Return [X, Y] of the center of cell containing provided text 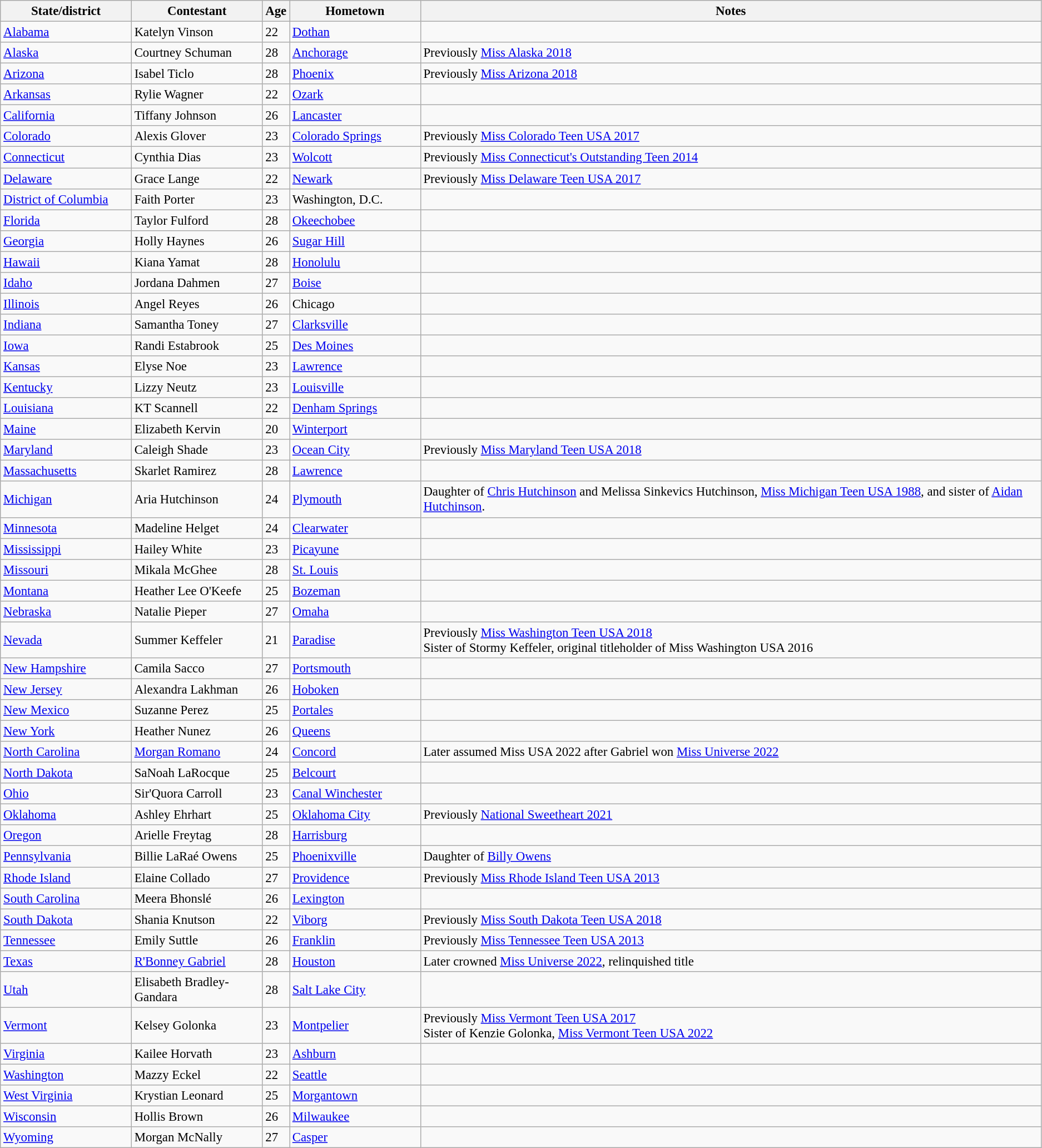
State/district [66, 11]
Paradise [355, 640]
Alexis Glover [197, 136]
Virginia [66, 1054]
Salt Lake City [355, 990]
Previously Miss South Dakota Teen USA 2018 [731, 919]
Camila Sacco [197, 669]
Vermont [66, 1026]
Sugar Hill [355, 241]
Oklahoma City [355, 815]
Viborg [355, 919]
Omaha [355, 612]
North Dakota [66, 773]
Contestant [197, 11]
Casper [355, 1137]
Utah [66, 990]
Florida [66, 220]
Billie LaRaé Owens [197, 857]
Ashley Ehrhart [197, 815]
Okeechobee [355, 220]
Kailee Horvath [197, 1054]
New Jersey [66, 689]
Previously Miss Rhode Island Teen USA 2013 [731, 878]
Skarlet Ramirez [197, 471]
Ocean City [355, 450]
Previously Miss Alaska 2018 [731, 53]
Pennsylvania [66, 857]
Previously Miss Vermont Teen USA 2017Sister of Kenzie Golonka, Miss Vermont Teen USA 2022 [731, 1026]
Rhode Island [66, 878]
Mikala McGhee [197, 570]
Daughter of Chris Hutchinson and Melissa Sinkevics Hutchinson, Miss Michigan Teen USA 1988, and sister of Aidan Hutchinson. [731, 499]
Washington [66, 1075]
Kiana Yamat [197, 262]
Elyse Noe [197, 367]
Kelsey Golonka [197, 1026]
Harrisburg [355, 836]
Previously Miss Delaware Teen USA 2017 [731, 179]
Rylie Wagner [197, 95]
Clarksville [355, 325]
Ozark [355, 95]
Maryland [66, 450]
New Hampshire [66, 669]
Boise [355, 283]
Montpelier [355, 1026]
Arielle Freytag [197, 836]
Canal Winchester [355, 794]
Alabama [66, 32]
Clearwater [355, 528]
Age [276, 11]
Minnesota [66, 528]
Summer Keffeler [197, 640]
Lancaster [355, 116]
Delaware [66, 179]
Heather Lee O'Keefe [197, 591]
Oregon [66, 836]
Nebraska [66, 612]
Concord [355, 752]
Suzanne Perez [197, 710]
Arizona [66, 74]
Queens [355, 731]
KT Scannell [197, 408]
Picayune [355, 549]
Sir'Quora Carroll [197, 794]
Shania Knutson [197, 919]
Natalie Pieper [197, 612]
Lizzy Neutz [197, 388]
21 [276, 640]
Ohio [66, 794]
Nevada [66, 640]
Mississippi [66, 549]
Faith Porter [197, 199]
Louisiana [66, 408]
Aria Hutchinson [197, 499]
Ashburn [355, 1054]
Elaine Collado [197, 878]
Oklahoma [66, 815]
Later crowned Miss Universe 2022, relinquished title [731, 961]
Madeline Helget [197, 528]
Hoboken [355, 689]
Maine [66, 429]
Illinois [66, 304]
Montana [66, 591]
Iowa [66, 345]
Previously Miss Colorado Teen USA 2017 [731, 136]
Samantha Toney [197, 325]
Previously Miss Connecticut's Outstanding Teen 2014 [731, 157]
Arkansas [66, 95]
Seattle [355, 1075]
Caleigh Shade [197, 450]
Randi Estabrook [197, 345]
Dothan [355, 32]
Elizabeth Kervin [197, 429]
Previously Miss Arizona 2018 [731, 74]
Morgan Romano [197, 752]
Courtney Schuman [197, 53]
Heather Nunez [197, 731]
Kentucky [66, 388]
Taylor Fulford [197, 220]
New York [66, 731]
Indiana [66, 325]
Winterport [355, 429]
St. Louis [355, 570]
Kansas [66, 367]
Des Moines [355, 345]
Lexington [355, 898]
Idaho [66, 283]
Previously Miss Washington Teen USA 2018Sister of Stormy Keffeler, original titleholder of Miss Washington USA 2016 [731, 640]
South Carolina [66, 898]
Mazzy Eckel [197, 1075]
Portsmouth [355, 669]
Washington, D.C. [355, 199]
Isabel Ticlo [197, 74]
California [66, 116]
Honolulu [355, 262]
Wyoming [66, 1137]
North Carolina [66, 752]
Notes [731, 11]
Colorado Springs [355, 136]
Later assumed Miss USA 2022 after Gabriel won Miss Universe 2022 [731, 752]
Hometown [355, 11]
Tiffany Johnson [197, 116]
Georgia [66, 241]
Hawaii [66, 262]
Wisconsin [66, 1117]
Tennessee [66, 940]
20 [276, 429]
Texas [66, 961]
Grace Lange [197, 179]
Phoenix [355, 74]
Previously Miss Tennessee Teen USA 2013 [731, 940]
Alaska [66, 53]
Connecticut [66, 157]
SaNoah LaRocque [197, 773]
R'Bonney Gabriel [197, 961]
Bozeman [355, 591]
Krystian Leonard [197, 1096]
Cynthia Dias [197, 157]
Jordana Dahmen [197, 283]
Portales [355, 710]
Daughter of Billy Owens [731, 857]
Houston [355, 961]
New Mexico [66, 710]
Previously National Sweetheart 2021 [731, 815]
Morgantown [355, 1096]
Hollis Brown [197, 1117]
Massachusetts [66, 471]
Morgan McNally [197, 1137]
South Dakota [66, 919]
West Virginia [66, 1096]
Louisville [355, 388]
Franklin [355, 940]
Phoenixville [355, 857]
Previously Miss Maryland Teen USA 2018 [731, 450]
Elisabeth Bradley-Gandara [197, 990]
Milwaukee [355, 1117]
Michigan [66, 499]
Meera Bhonslé [197, 898]
Providence [355, 878]
Alexandra Lakhman [197, 689]
Angel Reyes [197, 304]
Missouri [66, 570]
Chicago [355, 304]
Anchorage [355, 53]
Holly Haynes [197, 241]
Wolcott [355, 157]
Colorado [66, 136]
Emily Suttle [197, 940]
Newark [355, 179]
District of Columbia [66, 199]
Belcourt [355, 773]
Denham Springs [355, 408]
Plymouth [355, 499]
Hailey White [197, 549]
Katelyn Vinson [197, 32]
